Scan for the cell matching the given text and deliver its (X, Y) coordinate at center. 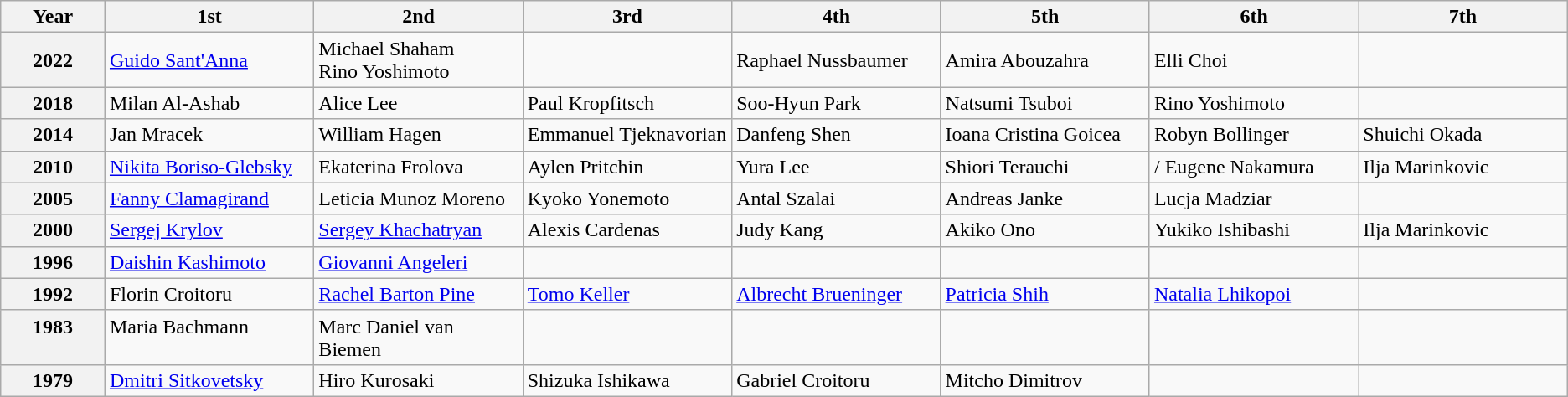
Sergey Khachatryan (419, 230)
Judy Kang (836, 230)
Alexis Cardenas (627, 230)
Marc Daniel van Biemen (419, 337)
4th (836, 17)
Milan Al-Ashab (209, 103)
Florin Croitoru (209, 294)
Amira Abouzahra (1045, 60)
Sergej Krylov (209, 230)
Kyoko Yonemoto (627, 198)
Andreas Janke (1045, 198)
1983 (54, 337)
Fanny Clamagirand (209, 198)
/ Eugene Nakamura (1253, 167)
2nd (419, 17)
6th (1253, 17)
3rd (627, 17)
1979 (54, 380)
Guido Sant'Anna (209, 60)
Giovanni Angeleri (419, 262)
William Hagen (419, 135)
Akiko Ono (1045, 230)
Yukiko Ishibashi (1253, 230)
Jan Mracek (209, 135)
Nikita Boriso-Glebsky (209, 167)
7th (1462, 17)
Dmitri Sitkovetsky (209, 380)
Tomo Keller (627, 294)
Daishin Kashimoto (209, 262)
Shizuka Ishikawa (627, 380)
2014 (54, 135)
Year (54, 17)
1992 (54, 294)
Gabriel Croitoru (836, 380)
Patricia Shih (1045, 294)
Albrecht Brueninger (836, 294)
1st (209, 17)
Emmanuel Tjeknavorian (627, 135)
Elli Choi (1253, 60)
5th (1045, 17)
Lucja Madziar (1253, 198)
Danfeng Shen (836, 135)
2018 (54, 103)
2010 (54, 167)
Michael Shaham Rino Yoshimoto (419, 60)
Natsumi Tsuboi (1045, 103)
2000 (54, 230)
Leticia Munoz Moreno (419, 198)
2022 (54, 60)
1996 (54, 262)
Paul Kropfitsch (627, 103)
Ioana Cristina Goicea (1045, 135)
Soo-Hyun Park (836, 103)
Robyn Bollinger (1253, 135)
Raphael Nussbaumer (836, 60)
Shuichi Okada (1462, 135)
Aylen Pritchin (627, 167)
Hiro Kurosaki (419, 380)
Ekaterina Frolova (419, 167)
Rachel Barton Pine (419, 294)
Alice Lee (419, 103)
2005 (54, 198)
Mitcho Dimitrov (1045, 380)
Antal Szalai (836, 198)
Yura Lee (836, 167)
Natalia Lhikopoi (1253, 294)
Shiori Terauchi (1045, 167)
Maria Bachmann (209, 337)
Rino Yoshimoto (1253, 103)
